Identify which cell holds the provided text, then report its [X, Y] central coordinate. 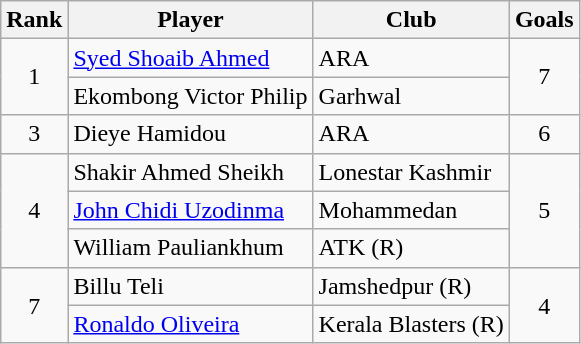
Ronaldo Oliveira [190, 324]
Jamshedpur (R) [411, 286]
Ekombong Victor Philip [190, 96]
Garhwal [411, 96]
Kerala Blasters (R) [411, 324]
Rank [34, 20]
Billu Teli [190, 286]
Shakir Ahmed Sheikh [190, 172]
ATK (R) [411, 248]
Syed Shoaib Ahmed [190, 58]
Goals [544, 20]
Club [411, 20]
6 [544, 134]
5 [544, 210]
William Pauliankhum [190, 248]
Lonestar Kashmir [411, 172]
Mohammedan [411, 210]
Dieye Hamidou [190, 134]
1 [34, 77]
3 [34, 134]
Player [190, 20]
John Chidi Uzodinma [190, 210]
